Output the [X, Y] coordinate of the center of the cell containing the given text.  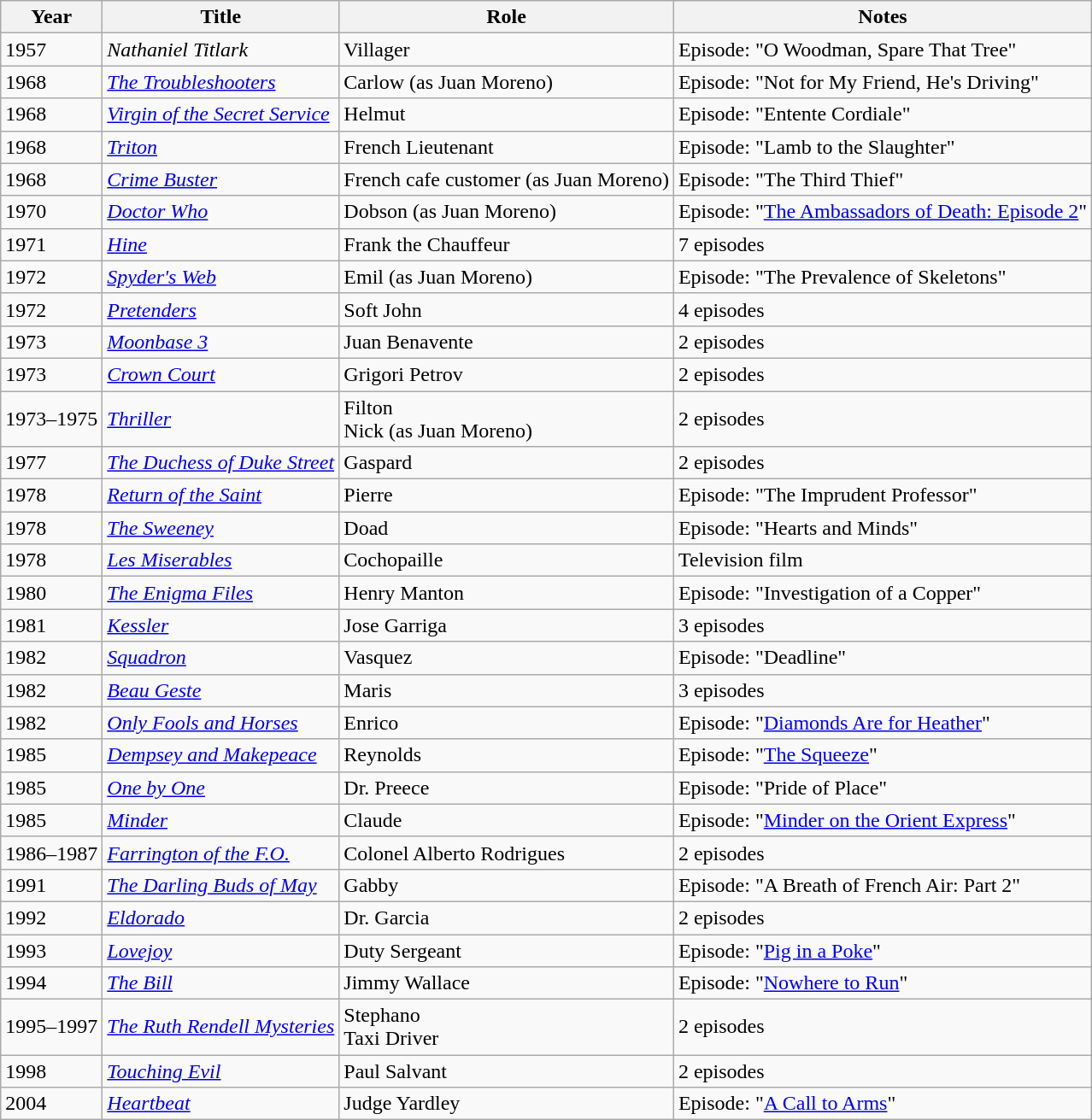
1981 [51, 625]
Only Fools and Horses [220, 723]
Beau Geste [220, 690]
Emil (as Juan Moreno) [507, 277]
Return of the Saint [220, 495]
Dobson (as Juan Moreno) [507, 212]
The Bill [220, 983]
Juan Benavente [507, 342]
Duty Sergeant [507, 951]
Episode: "Pride of Place" [882, 788]
Les Miserables [220, 560]
Episode: "O Woodman, Spare That Tree" [882, 50]
Pierre [507, 495]
French cafe customer (as Juan Moreno) [507, 179]
Soft John [507, 309]
Nathaniel Titlark [220, 50]
Kessler [220, 625]
Role [507, 17]
Carlow (as Juan Moreno) [507, 82]
Villager [507, 50]
Moonbase 3 [220, 342]
Virgin of the Secret Service [220, 114]
1973–1975 [51, 419]
Triton [220, 147]
Gaspard [507, 463]
Episode: "Pig in a Poke" [882, 951]
Episode: "The Third Thief" [882, 179]
Episode: "A Call to Arms" [882, 1104]
Year [51, 17]
Pretenders [220, 309]
Crime Buster [220, 179]
The Ruth Rendell Mysteries [220, 1027]
1977 [51, 463]
Cochopaille [507, 560]
The Sweeney [220, 528]
Henry Manton [507, 593]
1986–1987 [51, 853]
Episode: "Nowhere to Run" [882, 983]
Paul Salvant [507, 1071]
Jimmy Wallace [507, 983]
Claude [507, 820]
StephanoTaxi Driver [507, 1027]
Episode: "Minder on the Orient Express" [882, 820]
1993 [51, 951]
Gabby [507, 885]
1991 [51, 885]
Heartbeat [220, 1104]
Frank the Chauffeur [507, 244]
2004 [51, 1104]
Dempsey and Makepeace [220, 755]
7 episodes [882, 244]
1994 [51, 983]
French Lieutenant [507, 147]
1992 [51, 918]
Spyder's Web [220, 277]
Vasquez [507, 658]
Episode: "Entente Cordiale" [882, 114]
Notes [882, 17]
Dr. Preece [507, 788]
Episode: "A Breath of French Air: Part 2" [882, 885]
Episode: "Hearts and Minds" [882, 528]
4 episodes [882, 309]
Jose Garriga [507, 625]
Helmut [507, 114]
Doad [507, 528]
Farrington of the F.O. [220, 853]
Episode: "Deadline" [882, 658]
The Darling Buds of May [220, 885]
Squadron [220, 658]
Television film [882, 560]
The Enigma Files [220, 593]
Minder [220, 820]
Reynolds [507, 755]
Doctor Who [220, 212]
Episode: "The Prevalence of Skeletons" [882, 277]
Crown Court [220, 374]
Episode: "Diamonds Are for Heather" [882, 723]
Touching Evil [220, 1071]
Episode: "The Imprudent Professor" [882, 495]
Episode: "Not for My Friend, He's Driving" [882, 82]
1980 [51, 593]
Episode: "Investigation of a Copper" [882, 593]
The Duchess of Duke Street [220, 463]
Hine [220, 244]
FiltonNick (as Juan Moreno) [507, 419]
Colonel Alberto Rodrigues [507, 853]
Maris [507, 690]
Eldorado [220, 918]
Episode: "The Squeeze" [882, 755]
Episode: "The Ambassadors of Death: Episode 2" [882, 212]
Grigori Petrov [507, 374]
1970 [51, 212]
1998 [51, 1071]
1957 [51, 50]
One by One [220, 788]
Enrico [507, 723]
Judge Yardley [507, 1104]
1995–1997 [51, 1027]
Title [220, 17]
Thriller [220, 419]
Episode: "Lamb to the Slaughter" [882, 147]
Dr. Garcia [507, 918]
The Troubleshooters [220, 82]
Lovejoy [220, 951]
1971 [51, 244]
